Return the (x, y) coordinate for the center point of the cell that contains the specified text.  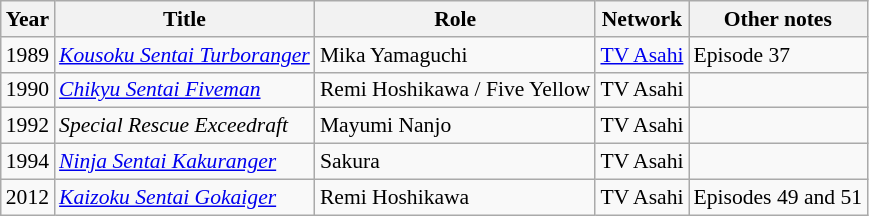
1992 (28, 126)
Chikyu Sentai Fiveman (184, 90)
1989 (28, 55)
Mika Yamaguchi (456, 55)
Year (28, 19)
Other notes (778, 19)
1994 (28, 162)
Title (184, 19)
Kousoku Sentai Turboranger (184, 55)
Remi Hoshikawa (456, 197)
Ninja Sentai Kakuranger (184, 162)
Special Rescue Exceedraft (184, 126)
1990 (28, 90)
Kaizoku Sentai Gokaiger (184, 197)
Network (642, 19)
Remi Hoshikawa / Five Yellow (456, 90)
Sakura (456, 162)
Mayumi Nanjo (456, 126)
Episode 37 (778, 55)
Episodes 49 and 51 (778, 197)
Role (456, 19)
2012 (28, 197)
